Capture the cell that displays the provided text and extract its [x, y] central coordinate. 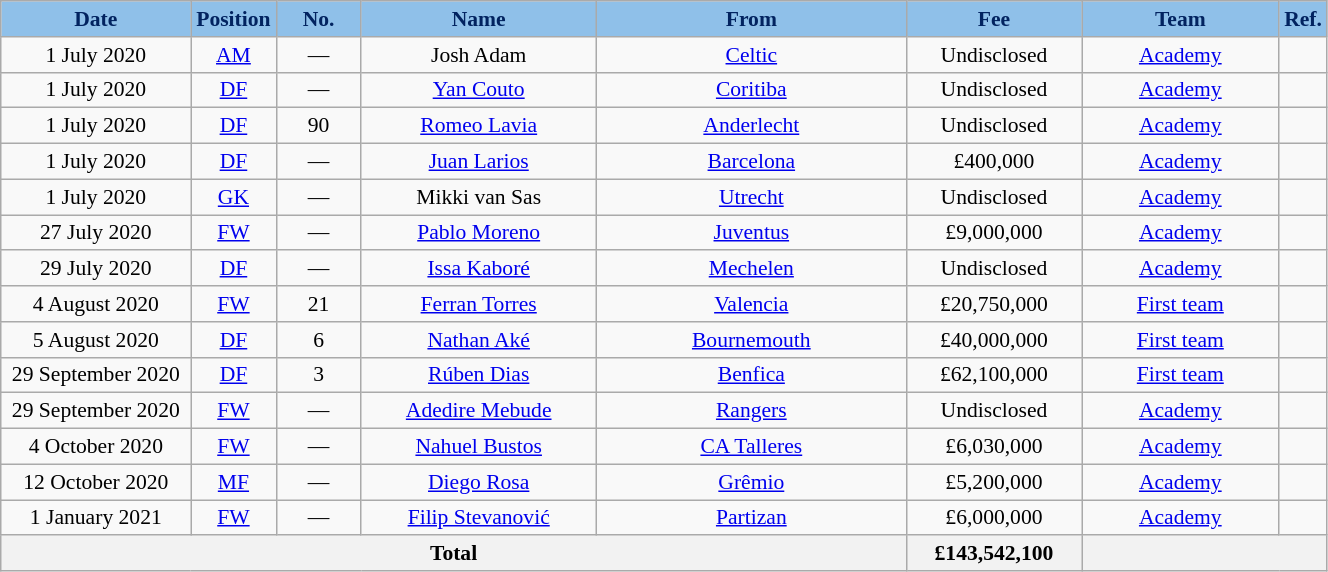
£62,100,000 [994, 375]
AM [234, 55]
Utrecht [751, 197]
12 October 2020 [96, 482]
3 [318, 375]
Position [234, 19]
Partizan [751, 518]
Rangers [751, 411]
Team [1181, 19]
4 August 2020 [96, 304]
Mikki van Sas [478, 197]
6 [318, 340]
Anderlecht [751, 126]
21 [318, 304]
Date [96, 19]
Ferran Torres [478, 304]
Valencia [751, 304]
Celtic [751, 55]
5 August 2020 [96, 340]
£6,000,000 [994, 518]
Issa Kaboré [478, 269]
Josh Adam [478, 55]
GK [234, 197]
Juventus [751, 233]
Fee [994, 19]
1 January 2021 [96, 518]
Bournemouth [751, 340]
Juan Larios [478, 162]
90 [318, 126]
Name [478, 19]
£400,000 [994, 162]
£6,030,000 [994, 447]
Nahuel Bustos [478, 447]
Yan Couto [478, 90]
£20,750,000 [994, 304]
27 July 2020 [96, 233]
MF [234, 482]
Coritiba [751, 90]
Pablo Moreno [478, 233]
No. [318, 19]
CA Talleres [751, 447]
£143,542,100 [994, 554]
Adedire Mebude [478, 411]
£5,200,000 [994, 482]
Romeo Lavia [478, 126]
Grêmio [751, 482]
Ref. [1303, 19]
Diego Rosa [478, 482]
Total [454, 554]
From [751, 19]
Mechelen [751, 269]
4 October 2020 [96, 447]
Filip Stevanović [478, 518]
Barcelona [751, 162]
Rúben Dias [478, 375]
Nathan Aké [478, 340]
Benfica [751, 375]
£40,000,000 [994, 340]
£9,000,000 [994, 233]
29 July 2020 [96, 269]
